Return [x, y] of the center of cell containing provided text 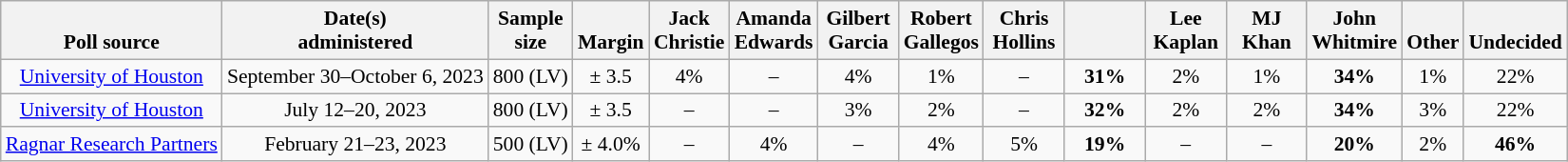
RobertGallegos [941, 30]
46% [1515, 145]
Undecided [1515, 30]
February 21–23, 2023 [355, 145]
Jack Christie [690, 30]
July 12–20, 2023 [355, 111]
MJ Khan [1266, 30]
Other [1433, 30]
Lee Kaplan [1186, 30]
20% [1354, 145]
AmandaEdwards [774, 30]
September 30–October 6, 2023 [355, 76]
Ragnar Research Partners [112, 145]
Samplesize [530, 30]
JohnWhitmire [1354, 30]
Poll source [112, 30]
5% [1024, 145]
19% [1104, 145]
Date(s)administered [355, 30]
ChrisHollins [1024, 30]
± 4.0% [611, 145]
31% [1104, 76]
Gilbert Garcia [859, 30]
Margin [611, 30]
32% [1104, 111]
500 (LV) [530, 145]
